Return (x, y) of the center of cell containing provided text 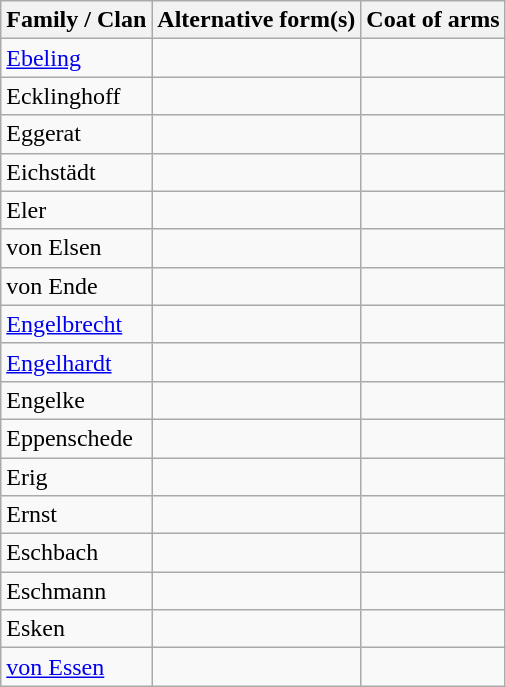
Eler (76, 210)
Eschbach (76, 553)
Alternative form(s) (256, 20)
von Essen (76, 667)
Eggerat (76, 134)
Coat of arms (433, 20)
Family / Clan (76, 20)
Engelke (76, 400)
Ebeling (76, 58)
von Ende (76, 286)
Esken (76, 629)
Eschmann (76, 591)
Eichstädt (76, 172)
Erig (76, 477)
Engelhardt (76, 362)
Ernst (76, 515)
von Elsen (76, 248)
Ecklinghoff (76, 96)
Engelbrecht (76, 324)
Eppenschede (76, 438)
